Scan for the cell matching the given text and deliver its (x, y) coordinate at center. 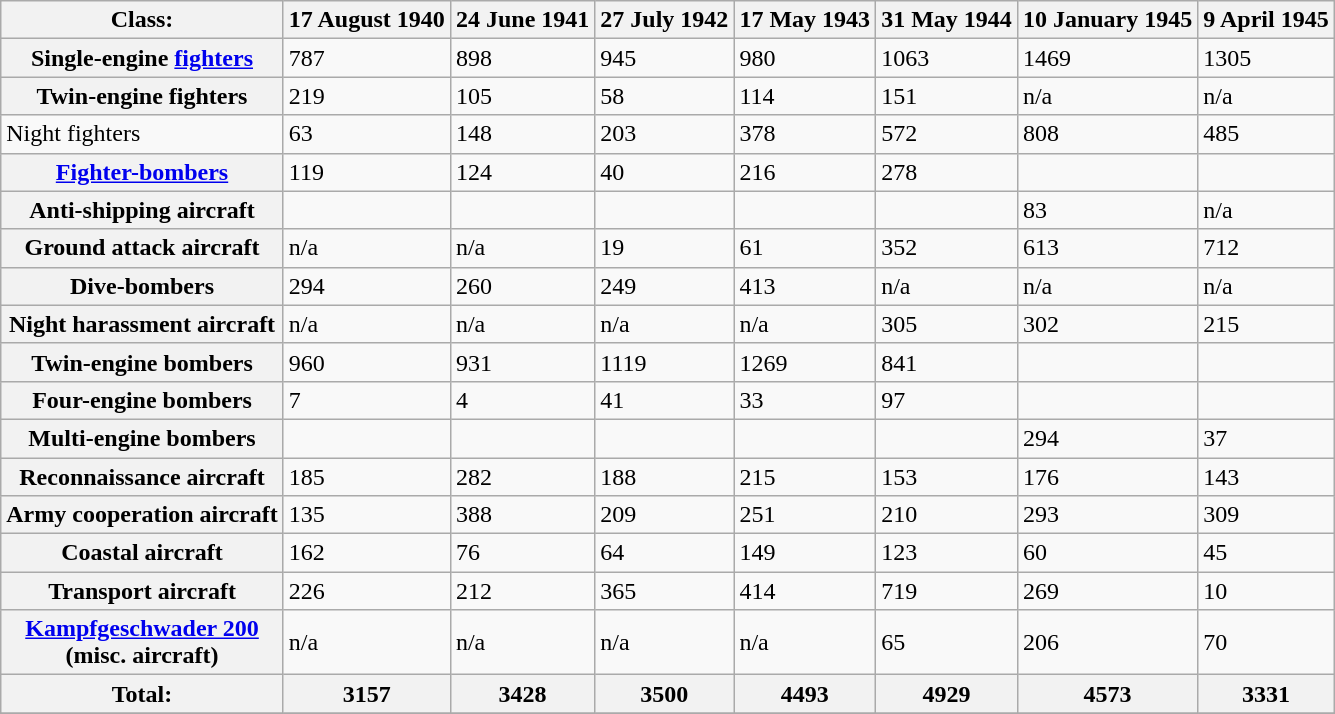
64 (664, 553)
114 (805, 96)
65 (947, 642)
24 June 1941 (522, 20)
33 (805, 400)
148 (522, 134)
219 (366, 96)
413 (805, 286)
3428 (522, 694)
1469 (1107, 58)
76 (522, 553)
10 (1266, 591)
4493 (805, 694)
3157 (366, 694)
97 (947, 400)
60 (1107, 553)
Single-engine fighters (142, 58)
282 (522, 477)
898 (522, 58)
278 (947, 172)
Fighter-bombers (142, 172)
153 (947, 477)
123 (947, 553)
17 May 1943 (805, 20)
119 (366, 172)
945 (664, 58)
293 (1107, 515)
149 (805, 553)
414 (805, 591)
10 January 1945 (1107, 20)
105 (522, 96)
Kampfgeschwader 200 (misc. aircraft) (142, 642)
17 August 1940 (366, 20)
Transport aircraft (142, 591)
719 (947, 591)
Four-engine bombers (142, 400)
7 (366, 400)
Class: (142, 20)
4573 (1107, 694)
70 (1266, 642)
40 (664, 172)
485 (1266, 134)
Night harassment aircraft (142, 324)
249 (664, 286)
3500 (664, 694)
124 (522, 172)
185 (366, 477)
206 (1107, 642)
4929 (947, 694)
841 (947, 362)
83 (1107, 210)
1305 (1266, 58)
27 July 1942 (664, 20)
45 (1266, 553)
203 (664, 134)
305 (947, 324)
9 April 1945 (1266, 20)
216 (805, 172)
41 (664, 400)
260 (522, 286)
226 (366, 591)
980 (805, 58)
151 (947, 96)
Reconnaissance aircraft (142, 477)
Multi-engine bombers (142, 438)
960 (366, 362)
Ground attack aircraft (142, 248)
Twin-engine fighters (142, 96)
63 (366, 134)
58 (664, 96)
251 (805, 515)
572 (947, 134)
1269 (805, 362)
135 (366, 515)
1119 (664, 362)
61 (805, 248)
209 (664, 515)
712 (1266, 248)
188 (664, 477)
931 (522, 362)
302 (1107, 324)
212 (522, 591)
808 (1107, 134)
Total: (142, 694)
Coastal aircraft (142, 553)
1063 (947, 58)
143 (1266, 477)
176 (1107, 477)
Night fighters (142, 134)
365 (664, 591)
37 (1266, 438)
4 (522, 400)
Twin-engine bombers (142, 362)
388 (522, 515)
613 (1107, 248)
Dive-bombers (142, 286)
378 (805, 134)
309 (1266, 515)
210 (947, 515)
162 (366, 553)
269 (1107, 591)
Anti-shipping aircraft (142, 210)
3331 (1266, 694)
19 (664, 248)
352 (947, 248)
31 May 1944 (947, 20)
787 (366, 58)
Army cooperation aircraft (142, 515)
